Return the (x, y) coordinate for the center point of the cell that contains the specified text.  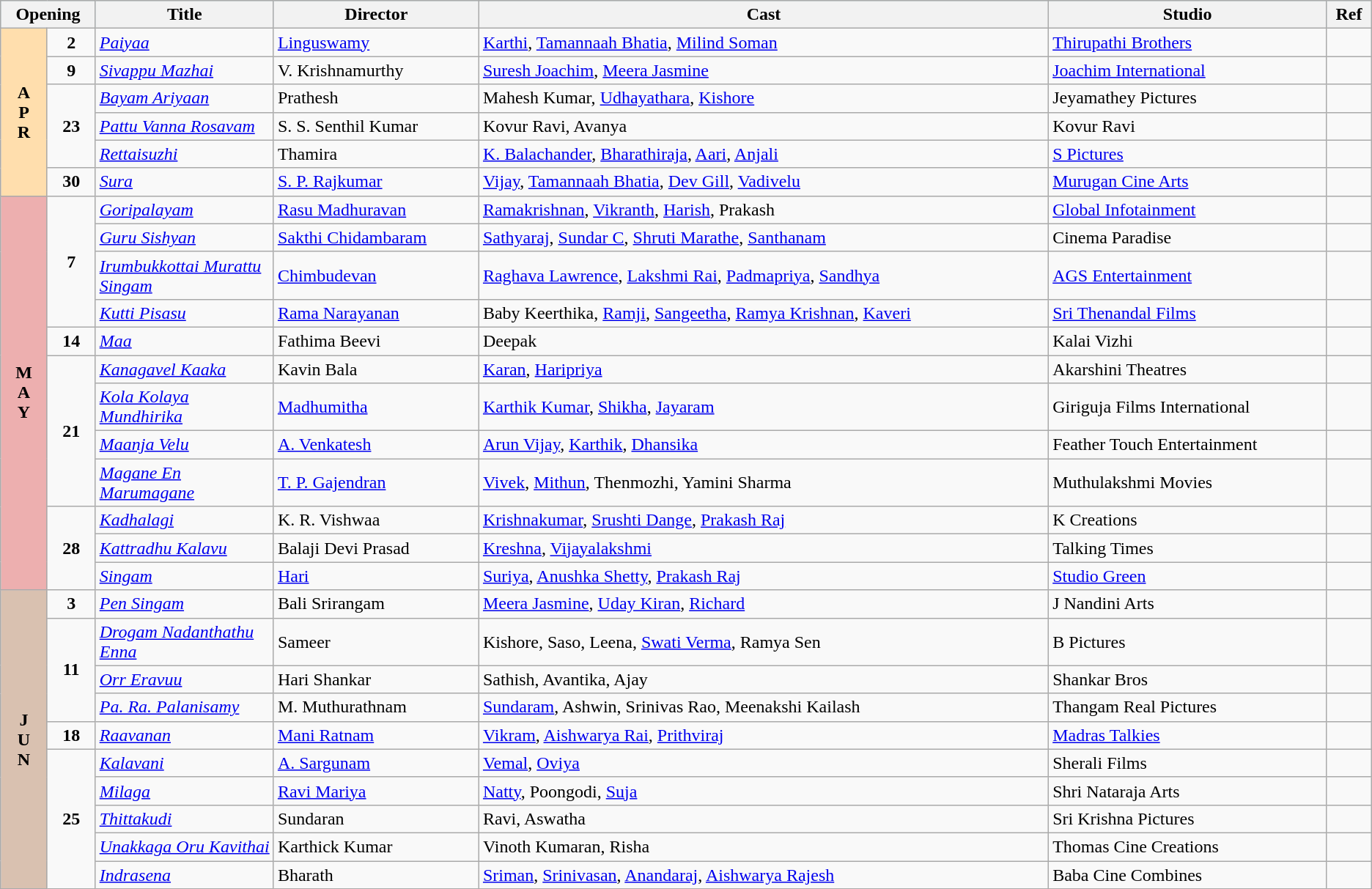
Drogam Nadanthathu Enna (185, 642)
Karan, Haripriya (764, 369)
Sri Thenandal Films (1187, 313)
Sundaran (376, 819)
Murugan Cine Arts (1187, 182)
Kola Kolaya Mundhirika (185, 407)
25 (71, 819)
Thirupathi Brothers (1187, 43)
2 (71, 43)
Sherali Films (1187, 763)
Sri Krishna Pictures (1187, 819)
K. R. Vishwaa (376, 520)
K Creations (1187, 520)
Mahesh Kumar, Udhayathara, Kishore (764, 98)
Jeyamathey Pictures (1187, 98)
Karthik Kumar, Shikha, Jayaram (764, 407)
Pattu Vanna Rosavam (185, 126)
JUN (23, 739)
Kishore, Saso, Leena, Swati Verma, Ramya Sen (764, 642)
Balaji Devi Prasad (376, 548)
Opening (48, 15)
18 (71, 735)
Ramakrishnan, Vikranth, Harish, Prakash (764, 210)
B Pictures (1187, 642)
Kutti Pisasu (185, 313)
Karthick Kumar (376, 846)
Magane En Marumagane (185, 482)
Thomas Cine Creations (1187, 846)
Vivek, Mithun, Thenmozhi, Yamini Sharma (764, 482)
Rama Narayanan (376, 313)
Hari Shankar (376, 679)
30 (71, 182)
APR (23, 112)
Sundaram, Ashwin, Srinivas Rao, Meenakshi Kailash (764, 707)
Ref (1349, 15)
21 (71, 430)
Karthi, Tamannaah Bhatia, Milind Soman (764, 43)
Krishnakumar, Srushti Dange, Prakash Raj (764, 520)
Bayam Ariyaan (185, 98)
Raghava Lawrence, Lakshmi Rai, Padmapriya, Sandhya (764, 276)
Raavanan (185, 735)
Studio Green (1187, 576)
Madhumitha (376, 407)
M. Muthurathnam (376, 707)
Kattradhu Kalavu (185, 548)
Pen Singam (185, 604)
Talking Times (1187, 548)
Muthulakshmi Movies (1187, 482)
V. Krishnamurthy (376, 70)
A. Sargunam (376, 763)
Sathyaraj, Sundar C, Shruti Marathe, Santhanam (764, 237)
MAY (23, 393)
7 (71, 261)
Shri Nataraja Arts (1187, 791)
Kovur Ravi, Avanya (764, 126)
Prathesh (376, 98)
Sameer (376, 642)
11 (71, 670)
S Pictures (1187, 154)
Linguswamy (376, 43)
S. P. Rajkumar (376, 182)
Guru Sishyan (185, 237)
Kovur Ravi (1187, 126)
Ravi Mariya (376, 791)
Feather Touch Entertainment (1187, 445)
Rasu Madhuravan (376, 210)
Kadhalagi (185, 520)
Baba Cine Combines (1187, 874)
Unakkaga Oru Kavithai (185, 846)
Baby Keerthika, Ramji, Sangeetha, Ramya Krishnan, Kaveri (764, 313)
Madras Talkies (1187, 735)
Fathima Beevi (376, 341)
28 (71, 548)
Vemal, Oviya (764, 763)
Sathish, Avantika, Ajay (764, 679)
Indrasena (185, 874)
S. S. Senthil Kumar (376, 126)
Studio (1187, 15)
Shankar Bros (1187, 679)
J Nandini Arts (1187, 604)
Suresh Joachim, Meera Jasmine (764, 70)
Deepak (764, 341)
Sakthi Chidambaram (376, 237)
Meera Jasmine, Uday Kiran, Richard (764, 604)
Kreshna, Vijayalakshmi (764, 548)
Kavin Bala (376, 369)
Orr Eravuu (185, 679)
K. Balachander, Bharathiraja, Aari, Anjali (764, 154)
Suriya, Anushka Shetty, Prakash Raj (764, 576)
Mani Ratnam (376, 735)
Vikram, Aishwarya Rai, Prithviraj (764, 735)
Maa (185, 341)
Joachim International (1187, 70)
Sriman, Srinivasan, Anandaraj, Aishwarya Rajesh (764, 874)
A. Venkatesh (376, 445)
Vijay, Tamannaah Bhatia, Dev Gill, Vadivelu (764, 182)
Ravi, Aswatha (764, 819)
Thamira (376, 154)
Sivappu Mazhai (185, 70)
Rettaisuzhi (185, 154)
Kalavani (185, 763)
Singam (185, 576)
Arun Vijay, Karthik, Dhansika (764, 445)
3 (71, 604)
14 (71, 341)
Vinoth Kumaran, Risha (764, 846)
Goripalayam (185, 210)
Milaga (185, 791)
T. P. Gajendran (376, 482)
Thittakudi (185, 819)
Cast (764, 15)
Cinema Paradise (1187, 237)
AGS Entertainment (1187, 276)
Irumbukkottai Murattu Singam (185, 276)
Hari (376, 576)
Global Infotainment (1187, 210)
Director (376, 15)
23 (71, 126)
Chimbudevan (376, 276)
Giriguja Films International (1187, 407)
Natty, Poongodi, Suja (764, 791)
Bali Srirangam (376, 604)
Maanja Velu (185, 445)
Thangam Real Pictures (1187, 707)
Akarshini Theatres (1187, 369)
Pa. Ra. Palanisamy (185, 707)
Paiyaa (185, 43)
Title (185, 15)
Kalai Vizhi (1187, 341)
Kanagavel Kaaka (185, 369)
Sura (185, 182)
9 (71, 70)
Bharath (376, 874)
